Identify which cell holds the provided text, then report its [X, Y] central coordinate. 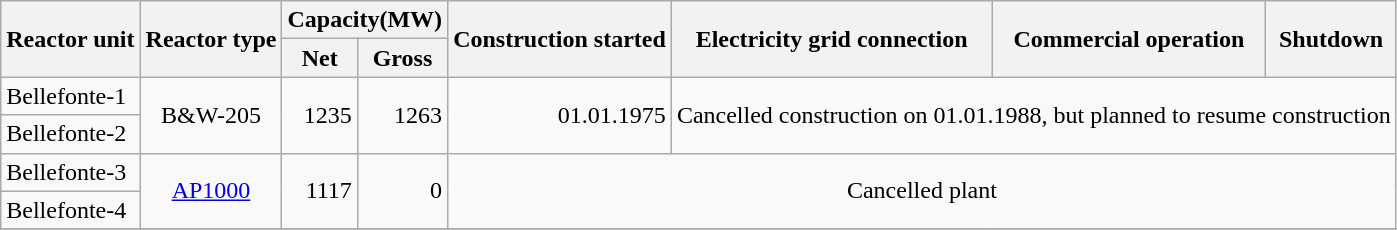
Bellefonte-1 [70, 96]
01.01.1975 [560, 115]
1263 [402, 115]
Net [320, 58]
Electricity grid connection [832, 39]
Reactor type [211, 39]
Gross [402, 58]
0 [402, 191]
1235 [320, 115]
B&W-205 [211, 115]
Capacity(MW) [365, 20]
Bellefonte-2 [70, 134]
Cancelled plant [922, 191]
Bellefonte-4 [70, 210]
Construction started [560, 39]
Shutdown [1331, 39]
Bellefonte-3 [70, 172]
Reactor unit [70, 39]
Cancelled construction on 01.01.1988, but planned to resume construction [1034, 115]
1117 [320, 191]
AP1000 [211, 191]
Commercial operation [1129, 39]
